Locate the cell with the specified text and output its [X, Y] center coordinate. 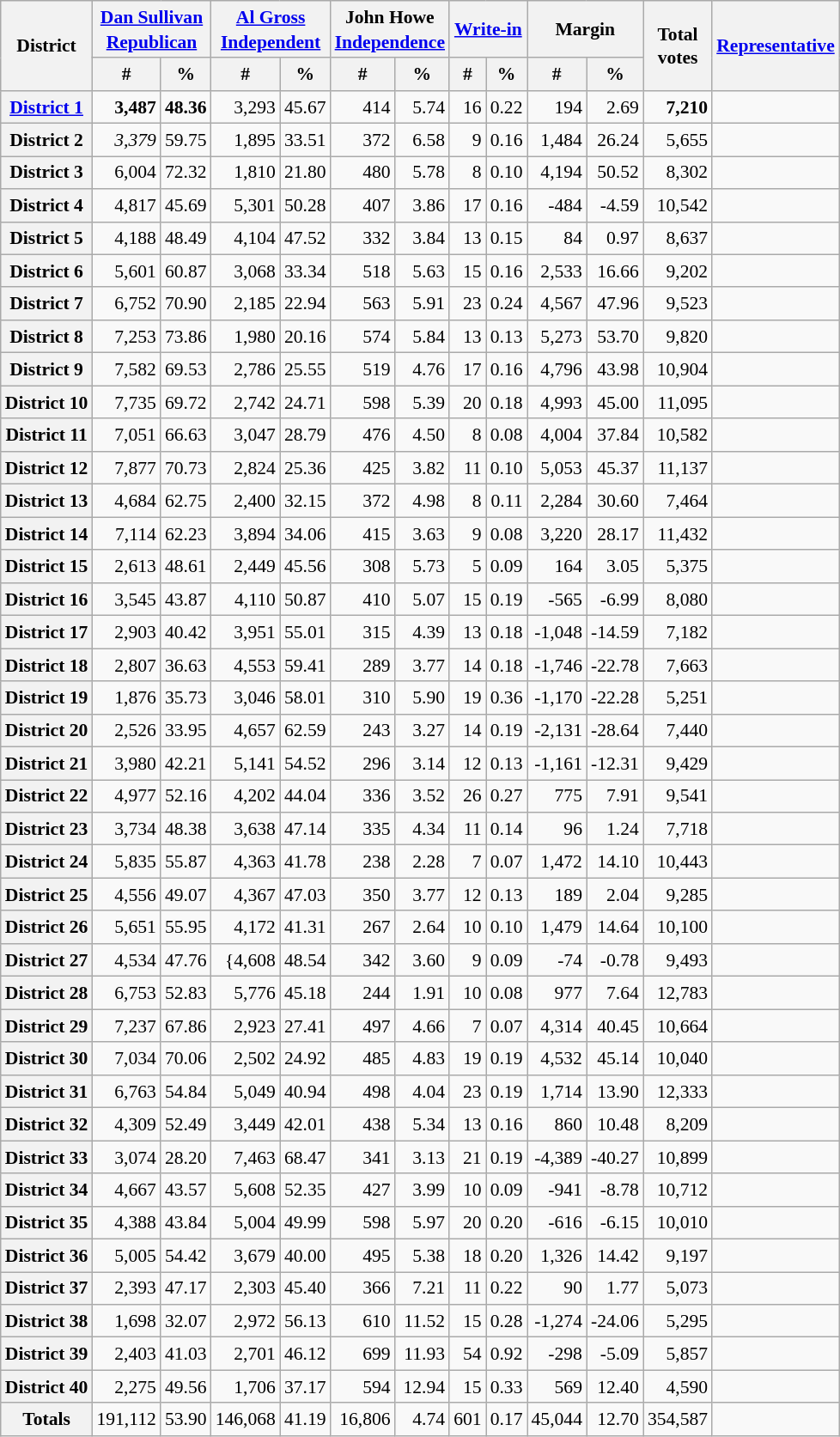
-0.78 [615, 960]
45.37 [615, 468]
-6.15 [615, 1223]
7.21 [423, 1288]
45.40 [306, 1288]
Representative [776, 46]
45.14 [615, 1059]
56.13 [306, 1321]
District 25 [46, 894]
-22.78 [615, 665]
District 6 [46, 271]
60.87 [186, 271]
977 [557, 993]
-484 [557, 205]
46.12 [306, 1354]
2,972 [246, 1321]
28.17 [615, 533]
28.20 [186, 1157]
5.38 [423, 1256]
42.21 [186, 764]
775 [557, 796]
5,857 [678, 1354]
Totals [46, 1420]
26 [467, 796]
10,582 [678, 435]
2,502 [246, 1059]
Dan SullivanRepublican [151, 29]
5,141 [246, 764]
0.11 [507, 501]
District 15 [46, 566]
341 [362, 1157]
District 21 [46, 764]
54.42 [186, 1256]
8,209 [678, 1124]
2,613 [126, 566]
25.55 [306, 369]
1.77 [615, 1288]
10,542 [678, 205]
9,429 [678, 764]
332 [362, 238]
1,326 [557, 1256]
54 [467, 1354]
-298 [557, 1354]
47.52 [306, 238]
3.82 [423, 468]
7,237 [126, 1026]
District 33 [46, 1157]
0.36 [507, 697]
3,894 [246, 533]
4.66 [423, 1026]
50.52 [615, 173]
50.28 [306, 205]
8,302 [678, 173]
11.52 [423, 1321]
3,068 [246, 271]
189 [557, 894]
11.93 [423, 1354]
2,275 [126, 1387]
16,806 [362, 1420]
3,545 [126, 600]
-74 [557, 960]
45.56 [306, 566]
40.94 [306, 1092]
-616 [557, 1223]
438 [362, 1124]
6,752 [126, 304]
62.75 [186, 501]
44.04 [306, 796]
414 [362, 107]
48.38 [186, 829]
4,172 [246, 928]
2,903 [126, 632]
Al GrossIndependent [271, 29]
2,807 [126, 665]
3,487 [126, 107]
District 27 [46, 960]
1,706 [246, 1387]
3.14 [423, 764]
-1,048 [557, 632]
407 [362, 205]
3.99 [423, 1190]
41.31 [306, 928]
District 35 [46, 1223]
1.91 [423, 993]
425 [362, 468]
Totalvotes [678, 46]
366 [362, 1288]
1,472 [557, 862]
4,363 [246, 862]
5,053 [557, 468]
0.97 [615, 238]
District 9 [46, 369]
55.95 [186, 928]
410 [362, 600]
47.14 [306, 829]
5.90 [423, 697]
53.90 [186, 1420]
610 [362, 1321]
497 [362, 1026]
10,904 [678, 369]
49.56 [186, 1387]
45.00 [615, 402]
-8.78 [615, 1190]
45.69 [186, 205]
59.75 [186, 140]
3.84 [423, 238]
2,923 [246, 1026]
7.64 [615, 993]
District 4 [46, 205]
40.42 [186, 632]
350 [362, 894]
52.35 [306, 1190]
5,049 [246, 1092]
43.87 [186, 600]
District 16 [46, 600]
District 36 [46, 1256]
District 23 [46, 829]
96 [557, 829]
-1,746 [557, 665]
5,273 [557, 337]
3.63 [423, 533]
District 17 [46, 632]
3,734 [126, 829]
59.41 [306, 665]
5.34 [423, 1124]
3.05 [615, 566]
District 1 [46, 107]
9,493 [678, 960]
14.10 [615, 862]
4,004 [557, 435]
4,977 [126, 796]
5.91 [423, 304]
498 [362, 1092]
4.83 [423, 1059]
2.69 [615, 107]
69.53 [186, 369]
District 8 [46, 337]
5.73 [423, 566]
0.33 [507, 1387]
50.87 [306, 600]
7,034 [126, 1059]
21 [467, 1157]
District 2 [46, 140]
518 [362, 271]
45,044 [557, 1420]
7,877 [126, 468]
2,824 [246, 468]
66.63 [186, 435]
4,590 [678, 1387]
73.86 [186, 337]
5,835 [126, 862]
4,388 [126, 1223]
40.00 [306, 1256]
5,651 [126, 928]
3,379 [126, 140]
40.45 [615, 1026]
4,532 [557, 1059]
0.27 [507, 796]
12.70 [615, 1420]
12.94 [423, 1387]
3,046 [246, 697]
58.01 [306, 697]
4,684 [126, 501]
495 [362, 1256]
5.84 [423, 337]
2,400 [246, 501]
62.59 [306, 730]
4,104 [246, 238]
-565 [557, 600]
7,114 [126, 533]
-24.06 [615, 1321]
6.58 [423, 140]
9,285 [678, 894]
310 [362, 697]
43.98 [615, 369]
1,876 [126, 697]
7,463 [246, 1157]
43.57 [186, 1190]
16 [467, 107]
4,194 [557, 173]
563 [362, 304]
District 11 [46, 435]
District 13 [46, 501]
2.04 [615, 894]
12.40 [615, 1387]
-5.09 [615, 1354]
485 [362, 1059]
2,526 [126, 730]
9,523 [678, 304]
3,449 [246, 1124]
0.15 [507, 238]
12,333 [678, 1092]
267 [362, 928]
55.01 [306, 632]
4.98 [423, 501]
4,534 [126, 960]
5,601 [126, 271]
336 [362, 796]
594 [362, 1387]
5,005 [126, 1256]
33.34 [306, 271]
36.63 [186, 665]
District 22 [46, 796]
9,820 [678, 337]
146,068 [246, 1420]
3.86 [423, 205]
11,137 [678, 468]
4.50 [423, 435]
4.34 [423, 829]
699 [362, 1354]
3,679 [246, 1256]
-22.28 [615, 697]
4,110 [246, 600]
5,776 [246, 993]
45.18 [306, 993]
4,567 [557, 304]
John HoweIndependence [390, 29]
{4,608 [246, 960]
2,185 [246, 304]
70.90 [186, 304]
5,655 [678, 140]
-28.64 [615, 730]
427 [362, 1190]
10,443 [678, 862]
3,074 [126, 1157]
33.51 [306, 140]
9,541 [678, 796]
1,484 [557, 140]
12,783 [678, 993]
4,553 [246, 665]
5 [467, 566]
District 7 [46, 304]
47.76 [186, 960]
13.90 [615, 1092]
335 [362, 829]
District 5 [46, 238]
10,712 [678, 1190]
20.16 [306, 337]
1,980 [246, 337]
47.96 [615, 304]
480 [362, 173]
4,817 [126, 205]
54.84 [186, 1092]
601 [467, 1420]
4.74 [423, 1420]
0.24 [507, 304]
7,735 [126, 402]
55.87 [186, 862]
2,403 [126, 1354]
10,899 [678, 1157]
0.14 [507, 829]
37.17 [306, 1387]
2,449 [246, 566]
District 26 [46, 928]
296 [362, 764]
354,587 [678, 1420]
2,701 [246, 1354]
District 28 [46, 993]
District 34 [46, 1190]
244 [362, 993]
7,253 [126, 337]
84 [557, 238]
4,188 [126, 238]
7.91 [615, 796]
10,100 [678, 928]
2,533 [557, 271]
District 39 [46, 1354]
2,393 [126, 1288]
District 30 [46, 1059]
3.52 [423, 796]
30.60 [615, 501]
District 12 [46, 468]
3,638 [246, 829]
22.94 [306, 304]
6,763 [126, 1092]
1,698 [126, 1321]
-4,389 [557, 1157]
5,251 [678, 697]
10,664 [678, 1026]
7,663 [678, 665]
8,080 [678, 600]
7,582 [126, 369]
48.54 [306, 960]
11,095 [678, 402]
238 [362, 862]
37.84 [615, 435]
4,202 [246, 796]
-941 [557, 1190]
4,993 [557, 402]
4.04 [423, 1092]
5.78 [423, 173]
4,796 [557, 369]
2,786 [246, 369]
7,440 [678, 730]
0.17 [507, 1420]
8,637 [678, 238]
41.03 [186, 1354]
52.16 [186, 796]
47.17 [186, 1288]
52.49 [186, 1124]
68.47 [306, 1157]
2,742 [246, 402]
53.70 [615, 337]
41.78 [306, 862]
10,040 [678, 1059]
32.15 [306, 501]
24.92 [306, 1059]
45.67 [306, 107]
569 [557, 1387]
1,479 [557, 928]
54.52 [306, 764]
48.49 [186, 238]
25.36 [306, 468]
District 20 [46, 730]
49.99 [306, 1223]
289 [362, 665]
-1,161 [557, 764]
0.92 [507, 1354]
2,303 [246, 1288]
5.97 [423, 1223]
70.73 [186, 468]
476 [362, 435]
4,314 [557, 1026]
48.61 [186, 566]
5.07 [423, 600]
Margin [586, 29]
District 37 [46, 1288]
7,718 [678, 829]
5.74 [423, 107]
67.86 [186, 1026]
18 [467, 1256]
District 32 [46, 1124]
District 3 [46, 173]
42.01 [306, 1124]
6,753 [126, 993]
2.28 [423, 862]
32.07 [186, 1321]
14.42 [615, 1256]
52.83 [186, 993]
1,714 [557, 1092]
10.48 [615, 1124]
1,810 [246, 173]
191,112 [126, 1420]
519 [362, 369]
-14.59 [615, 632]
72.32 [186, 173]
10,010 [678, 1223]
16.66 [615, 271]
574 [362, 337]
5,295 [678, 1321]
3.13 [423, 1157]
5.63 [423, 271]
4,667 [126, 1190]
28.79 [306, 435]
-2,131 [557, 730]
48.36 [186, 107]
District [46, 46]
District 31 [46, 1092]
26.24 [615, 140]
District 29 [46, 1026]
5,608 [246, 1190]
3,980 [126, 764]
District 19 [46, 697]
4,556 [126, 894]
7,464 [678, 501]
0.28 [507, 1321]
6,004 [126, 173]
315 [362, 632]
415 [362, 533]
3,047 [246, 435]
4,367 [246, 894]
1.24 [615, 829]
5,073 [678, 1288]
35.73 [186, 697]
90 [557, 1288]
243 [362, 730]
3,951 [246, 632]
9,197 [678, 1256]
43.84 [186, 1223]
41.19 [306, 1420]
27.41 [306, 1026]
7,051 [126, 435]
District 10 [46, 402]
342 [362, 960]
5,375 [678, 566]
-4.59 [615, 205]
4.39 [423, 632]
District 18 [46, 665]
47.03 [306, 894]
308 [362, 566]
District 38 [46, 1321]
2.64 [423, 928]
9,202 [678, 271]
24.71 [306, 402]
164 [557, 566]
4,657 [246, 730]
33.95 [186, 730]
Write-in [488, 29]
District 14 [46, 533]
62.23 [186, 533]
4,309 [126, 1124]
5.39 [423, 402]
21.80 [306, 173]
3.60 [423, 960]
-12.31 [615, 764]
4.76 [423, 369]
3.27 [423, 730]
194 [557, 107]
34.06 [306, 533]
-1,274 [557, 1321]
7,210 [678, 107]
3,293 [246, 107]
5,301 [246, 205]
3,220 [557, 533]
70.06 [186, 1059]
District 24 [46, 862]
5,004 [246, 1223]
-6.99 [615, 600]
-1,170 [557, 697]
1,895 [246, 140]
11,432 [678, 533]
14.64 [615, 928]
2,284 [557, 501]
69.72 [186, 402]
-40.27 [615, 1157]
District 40 [46, 1387]
860 [557, 1124]
7,182 [678, 632]
49.07 [186, 894]
